Search for the cell housing the specified text and yield its (X, Y) center coordinate. 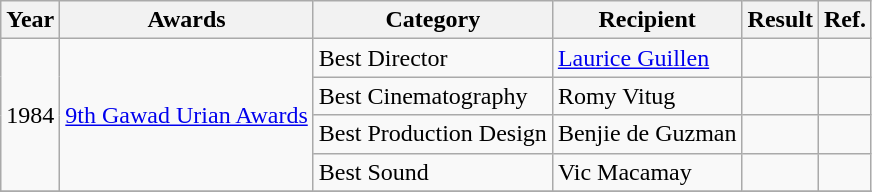
1984 (30, 115)
Recipient (647, 20)
Best Cinematography (432, 96)
9th Gawad Urian Awards (186, 115)
Benjie de Guzman (647, 134)
Ref. (844, 20)
Best Sound (432, 172)
Best Production Design (432, 134)
Best Director (432, 58)
Laurice Guillen (647, 58)
Romy Vitug (647, 96)
Vic Macamay (647, 172)
Year (30, 20)
Result (780, 20)
Awards (186, 20)
Category (432, 20)
